Detect which cell encompasses the target text, then output its [x, y] center coordinate. 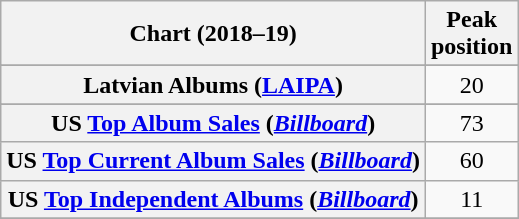
Latvian Albums (LAIPA) [214, 85]
73 [471, 123]
11 [471, 199]
US Top Independent Albums (Billboard) [214, 199]
US Top Current Album Sales (Billboard) [214, 161]
US Top Album Sales (Billboard) [214, 123]
20 [471, 85]
Peak position [471, 34]
Chart (2018–19) [214, 34]
60 [471, 161]
